Provide the (x, y) coordinate of the cell's center where the given text is located.  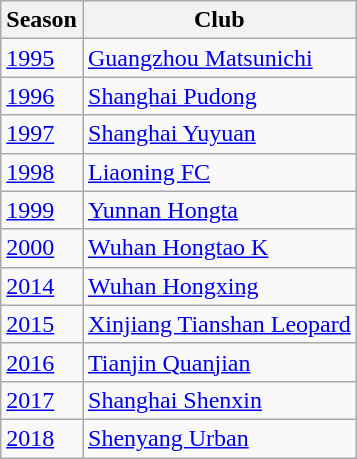
1996 (42, 96)
1998 (42, 172)
Shenyang Urban (219, 438)
Yunnan Hongta (219, 210)
Season (42, 20)
2015 (42, 324)
Club (219, 20)
Guangzhou Matsunichi (219, 58)
2014 (42, 286)
Wuhan Hongxing (219, 286)
2000 (42, 248)
1995 (42, 58)
Liaoning FC (219, 172)
2016 (42, 362)
1997 (42, 134)
Wuhan Hongtao K (219, 248)
2017 (42, 400)
Shanghai Shenxin (219, 400)
Tianjin Quanjian (219, 362)
Shanghai Pudong (219, 96)
2018 (42, 438)
Shanghai Yuyuan (219, 134)
Xinjiang Tianshan Leopard (219, 324)
1999 (42, 210)
